Determine the (x, y) coordinate at the center of the cell enclosing the given text.  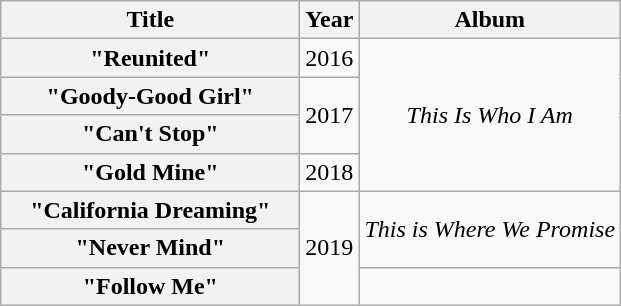
Year (330, 20)
2017 (330, 115)
"Follow Me" (150, 286)
Album (490, 20)
"Gold Mine" (150, 172)
2016 (330, 58)
"Never Mind" (150, 248)
2018 (330, 172)
This Is Who I Am (490, 115)
Title (150, 20)
"California Dreaming" (150, 210)
2019 (330, 248)
"Reunited" (150, 58)
"Can't Stop" (150, 134)
"Goody-Good Girl" (150, 96)
This is Where We Promise (490, 229)
